Return the [X, Y] coordinate for the center point of the cell that contains the specified text.  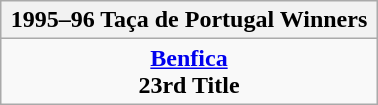
1995–96 Taça de Portugal Winners [189, 20]
Benfica23rd Title [189, 72]
